Return the (x, y) coordinate for the center point of the cell that contains the specified text.  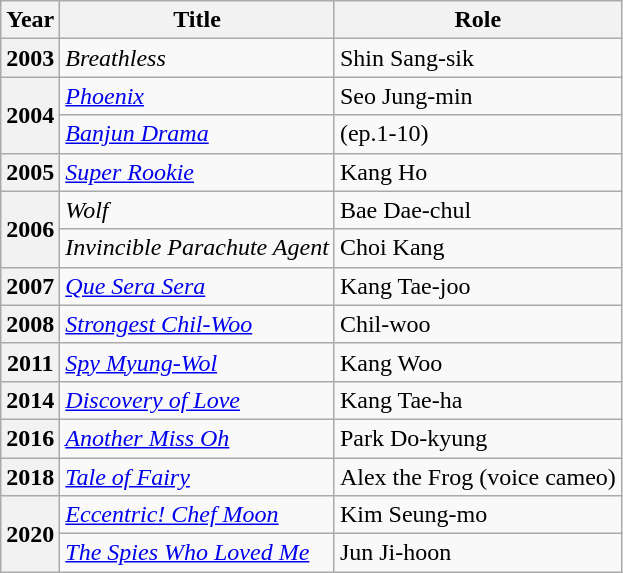
Seo Jung-min (478, 96)
Invincible Parachute Agent (198, 248)
Shin Sang-sik (478, 58)
Discovery of Love (198, 400)
Banjun Drama (198, 134)
2008 (30, 324)
Year (30, 20)
Wolf (198, 210)
Kang Tae-ha (478, 400)
Strongest Chil-Woo (198, 324)
Kim Seung-mo (478, 515)
2007 (30, 286)
Choi Kang (478, 248)
Eccentric! Chef Moon (198, 515)
2006 (30, 229)
Kang Tae-joo (478, 286)
Breathless (198, 58)
Phoenix (198, 96)
Kang Ho (478, 172)
Kang Woo (478, 362)
2016 (30, 438)
2018 (30, 477)
Title (198, 20)
2005 (30, 172)
2020 (30, 534)
Park Do-kyung (478, 438)
The Spies Who Loved Me (198, 553)
Spy Myung-Wol (198, 362)
(ep.1-10) (478, 134)
Bae Dae-chul (478, 210)
Tale of Fairy (198, 477)
2014 (30, 400)
Jun Ji-hoon (478, 553)
Super Rookie (198, 172)
2004 (30, 115)
Another Miss Oh (198, 438)
Role (478, 20)
2011 (30, 362)
Alex the Frog (voice cameo) (478, 477)
2003 (30, 58)
Chil-woo (478, 324)
Que Sera Sera (198, 286)
